For the text-containing cell, return its midpoint in (X, Y) coordinate format. 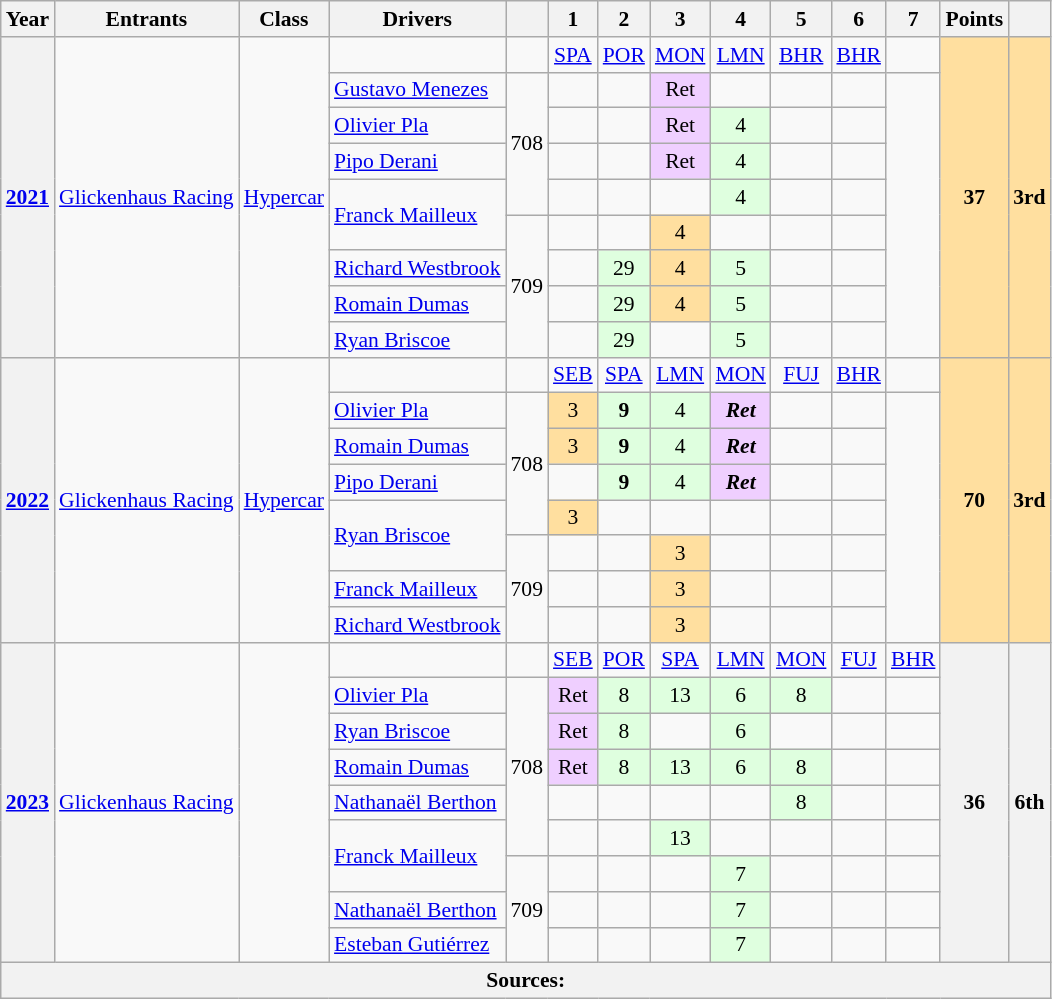
70 (974, 500)
37 (974, 198)
2021 (28, 198)
Drivers (417, 19)
Class (284, 19)
1 (573, 19)
Points (974, 19)
6th (1030, 802)
Gustavo Menezes (417, 90)
2 (624, 19)
2023 (28, 802)
Year (28, 19)
Esteban Gutiérrez (417, 945)
Sources: (526, 981)
36 (974, 802)
Entrants (146, 19)
2022 (28, 500)
